Capture the cell that displays the provided text and extract its (x, y) central coordinate. 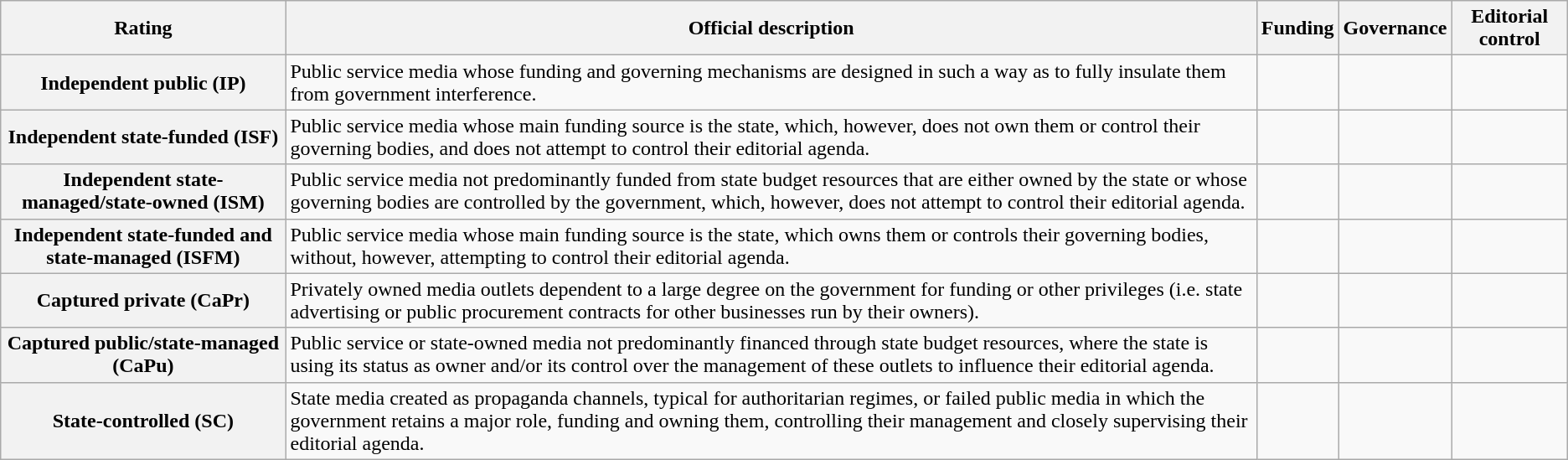
Independent state-funded and state-managed (ISFM) (143, 246)
State-controlled (SC) (143, 421)
Independent public (IP) (143, 82)
Captured private (CaPr) (143, 300)
Editorial control (1509, 28)
Public service media whose funding and governing mechanisms are designed in such a way as to fully insulate them from government interference. (771, 82)
Funding (1297, 28)
Governance (1395, 28)
Independent state-managed/state-owned (ISM) (143, 191)
Independent state-funded (ISF) (143, 137)
Captured public/state-managed (CaPu) (143, 355)
Official description (771, 28)
Rating (143, 28)
